Extract the (X, Y) coordinate from the center of the cell holding the provided text.  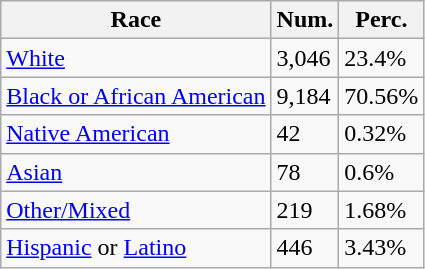
Asian (136, 172)
23.4% (382, 58)
9,184 (305, 96)
Hispanic or Latino (136, 248)
70.56% (382, 96)
White (136, 58)
Other/Mixed (136, 210)
78 (305, 172)
Black or African American (136, 96)
3,046 (305, 58)
0.6% (382, 172)
446 (305, 248)
3.43% (382, 248)
219 (305, 210)
Num. (305, 20)
0.32% (382, 134)
42 (305, 134)
Perc. (382, 20)
Native American (136, 134)
1.68% (382, 210)
Race (136, 20)
